Detect which cell encompasses the target text, then output its [X, Y] center coordinate. 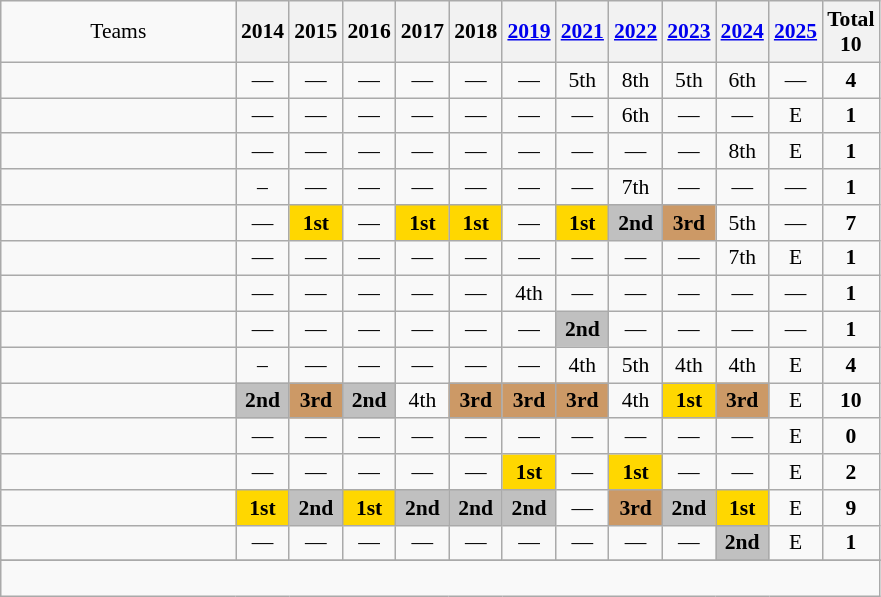
9 [850, 508]
7 [850, 223]
2014 [262, 32]
10 [850, 401]
Teams [118, 32]
2025 [796, 32]
2018 [476, 32]
2021 [582, 32]
2022 [636, 32]
2019 [528, 32]
0 [850, 437]
2 [850, 472]
2015 [316, 32]
2024 [742, 32]
2017 [422, 32]
2023 [688, 32]
2016 [368, 32]
Total10 [850, 32]
